Extract the [X, Y] coordinate from the center of the cell holding the provided text.  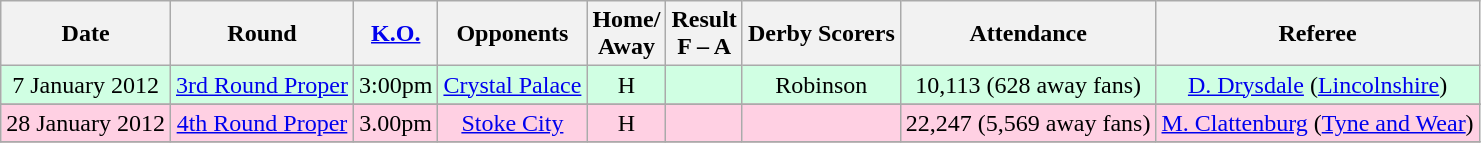
Opponents [512, 34]
4th Round Proper [262, 123]
Stoke City [512, 123]
Round [262, 34]
Date [86, 34]
Derby Scorers [821, 34]
M. Clattenburg (Tyne and Wear) [1318, 123]
K.O. [396, 34]
3:00pm [396, 85]
22,247 (5,569 away fans) [1028, 123]
Attendance [1028, 34]
Referee [1318, 34]
D. Drysdale (Lincolnshire) [1318, 85]
Robinson [821, 85]
Home/Away [626, 34]
7 January 2012 [86, 85]
3.00pm [396, 123]
3rd Round Proper [262, 85]
10,113 (628 away fans) [1028, 85]
ResultF – A [704, 34]
Crystal Palace [512, 85]
28 January 2012 [86, 123]
